Identify which cell holds the provided text, then report its (X, Y) central coordinate. 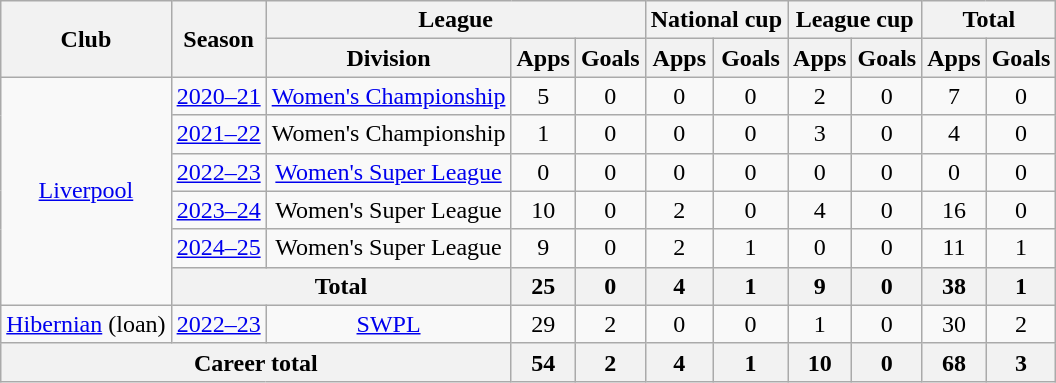
Hibernian (loan) (86, 324)
5 (543, 96)
Liverpool (86, 191)
29 (543, 324)
25 (543, 286)
54 (543, 362)
SWPL (388, 324)
Season (218, 39)
11 (954, 248)
Club (86, 39)
2024–25 (218, 248)
7 (954, 96)
38 (954, 286)
Career total (256, 362)
2020–21 (218, 96)
2021–22 (218, 134)
2023–24 (218, 210)
League cup (855, 20)
National cup (716, 20)
Division (388, 58)
League (456, 20)
16 (954, 210)
68 (954, 362)
30 (954, 324)
